Extract the (X, Y) coordinate from the center of the cell holding the provided text.  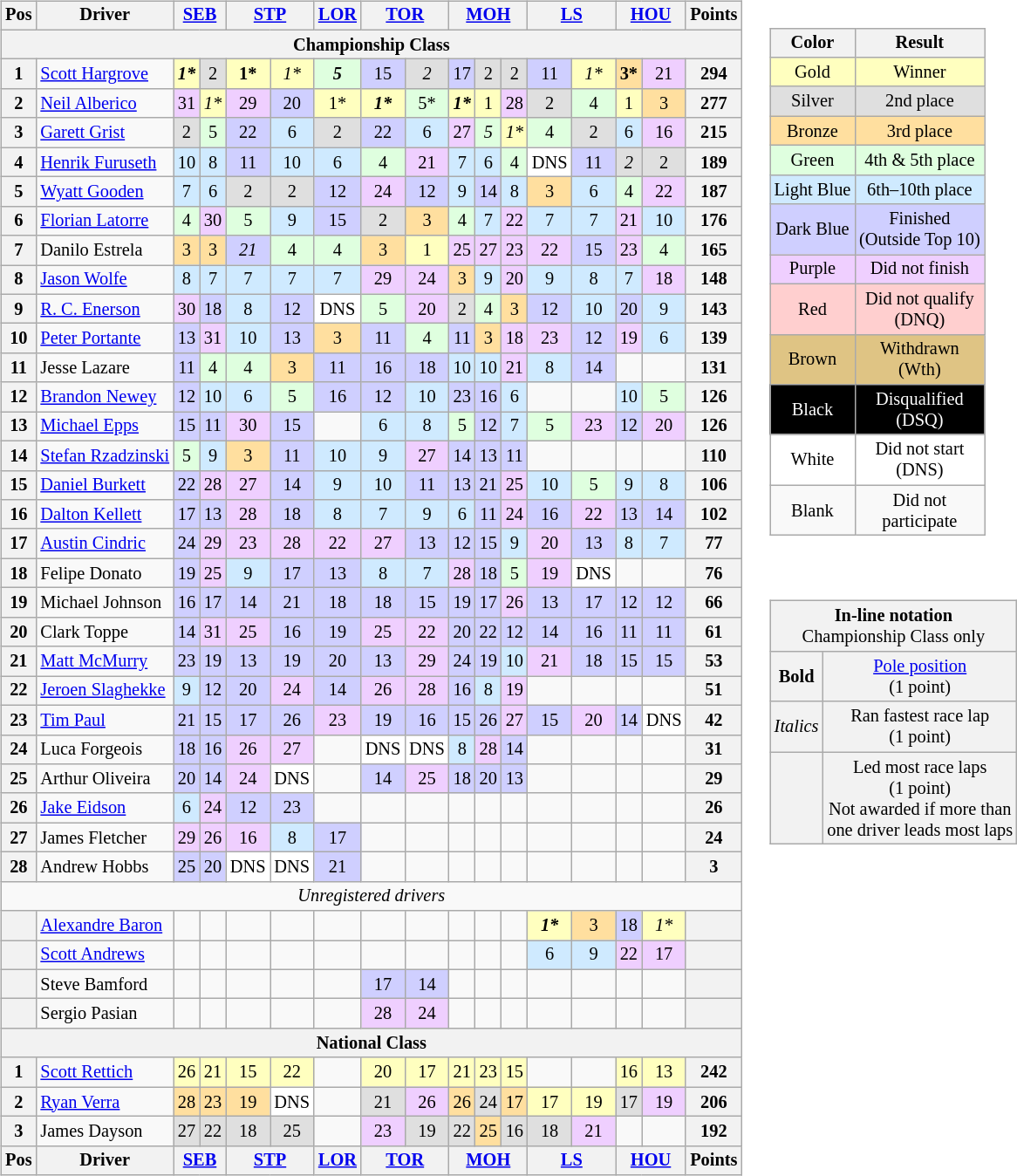
Jason Wolfe (105, 280)
Henrik Furuseth (105, 162)
187 (713, 192)
Disqualified(DSQ) (919, 410)
Garett Grist (105, 133)
Did not qualify(DNQ) (919, 309)
R. C. Enerson (105, 309)
Danilo Estrela (105, 250)
Black (813, 410)
Andrew Hobbs (105, 867)
Pole position(1 point) (919, 677)
102 (713, 515)
Scott Rettich (105, 1072)
Jeroen Slaghekke (105, 691)
106 (713, 485)
148 (713, 280)
42 (713, 720)
Withdrawn(Wth) (919, 359)
Blank (813, 510)
294 (713, 74)
Michael Epps (105, 427)
Result (919, 43)
139 (713, 338)
143 (713, 309)
Peter Portante (105, 338)
Brandon Newey (105, 397)
192 (713, 1132)
Jake Eidson (105, 808)
Alexandre Baron (105, 926)
76 (713, 573)
165 (713, 250)
Silver (813, 101)
Led most race laps(1 point)Not awarded if more thanone driver leads most laps (919, 798)
Bold (797, 677)
Austin Cindric (105, 544)
Did not finish (919, 270)
66 (713, 603)
2nd place (919, 101)
Matt McMurry (105, 661)
Dalton Kellett (105, 515)
Light Blue (813, 189)
Finished(Outside Top 10) (919, 229)
Arthur Oliveira (105, 779)
215 (713, 133)
51 (713, 691)
Unregistered drivers (372, 896)
Florian Latorre (105, 221)
Brown (813, 359)
Jesse Lazare (105, 368)
Championship Class (372, 44)
110 (713, 455)
3rd place (919, 131)
White (813, 460)
242 (713, 1072)
Did not start(DNS) (919, 460)
Red (813, 309)
Sergio Pasian (105, 1014)
176 (713, 221)
Color (813, 43)
Luca Forgeois (105, 749)
61 (713, 632)
Stefan Rzadzinski (105, 455)
189 (713, 162)
Felipe Donato (105, 573)
131 (713, 368)
Scott Andrews (105, 955)
Wyatt Gooden (105, 192)
Scott Hargrove (105, 74)
Tim Paul (105, 720)
53 (713, 661)
Ryan Verra (105, 1102)
Clark Toppe (105, 632)
Did notparticipate (919, 510)
James Fletcher (105, 838)
4th & 5th place (919, 161)
6th–10th place (919, 189)
Italics (797, 727)
Green (813, 161)
Bronze (813, 131)
277 (713, 104)
Steve Bamford (105, 984)
Purple (813, 270)
Gold (813, 72)
Michael Johnson (105, 603)
Winner (919, 72)
77 (713, 544)
206 (713, 1102)
In-line notationChampionship Class only (893, 626)
5* (427, 104)
National Class (372, 1043)
Daniel Burkett (105, 485)
3* (629, 74)
Ran fastest race lap(1 point) (919, 727)
Dark Blue (813, 229)
James Dayson (105, 1132)
Neil Alberico (105, 104)
